Output the [x, y] coordinate of the center of the cell containing the given text.  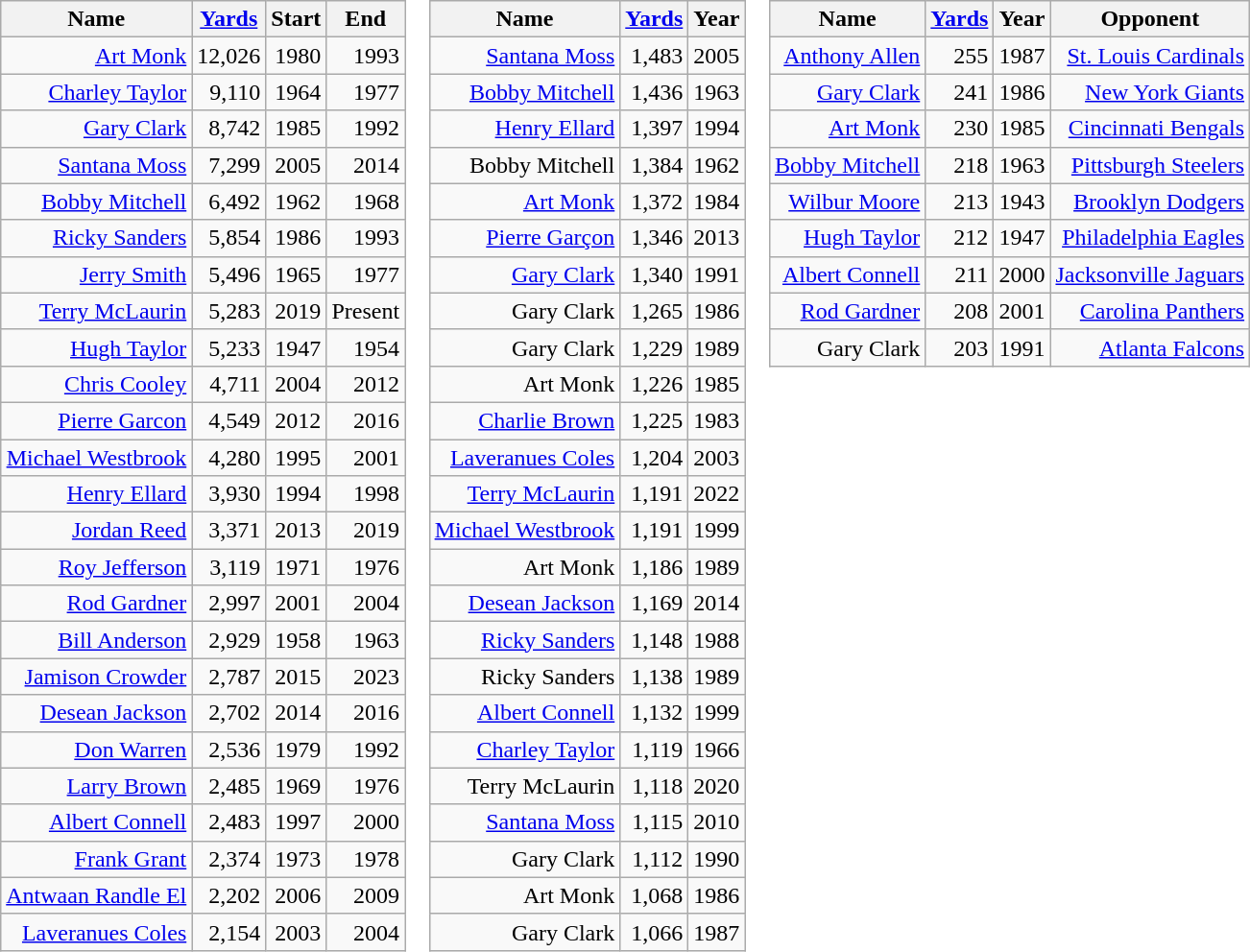
211 [960, 274]
230 [960, 129]
213 [960, 202]
1,397 [655, 129]
8,742 [228, 129]
6,492 [228, 202]
1,112 [655, 859]
Brooklyn Dodgers [1150, 202]
2022 [716, 494]
End [366, 19]
241 [960, 92]
5,496 [228, 274]
1,436 [655, 92]
1979 [296, 750]
4,549 [228, 420]
Don Warren [96, 750]
2,374 [228, 859]
4,280 [228, 458]
Larry Brown [96, 786]
1,115 [655, 822]
1968 [366, 202]
1,372 [655, 202]
2015 [296, 677]
2,929 [228, 640]
Opponent [1150, 19]
1,119 [655, 750]
Charlie Brown [524, 420]
1,384 [655, 165]
2,536 [228, 750]
Pierre Garçon [524, 238]
Start [296, 19]
Wilbur Moore [847, 202]
1990 [716, 859]
2009 [366, 895]
Anthony Allen [847, 56]
2,202 [228, 895]
2,787 [228, 677]
1,148 [655, 640]
2006 [296, 895]
2,702 [228, 713]
Chris Cooley [96, 384]
212 [960, 238]
1973 [296, 859]
New York Giants [1150, 92]
5,233 [228, 347]
2,154 [228, 932]
Philadelphia Eagles [1150, 238]
Pittsburgh Steelers [1150, 165]
1980 [296, 56]
Jamison Crowder [96, 677]
203 [960, 347]
2010 [716, 822]
208 [960, 311]
1984 [716, 202]
Jordan Reed [96, 531]
1,229 [655, 347]
3,371 [228, 531]
2020 [716, 786]
1966 [716, 750]
1954 [366, 347]
2,997 [228, 604]
Pierre Garcon [96, 420]
St. Louis Cardinals [1150, 56]
1,204 [655, 458]
Present [366, 311]
1,226 [655, 384]
1,483 [655, 56]
1,068 [655, 895]
Atlanta Falcons [1150, 347]
7,299 [228, 165]
1,225 [655, 420]
1965 [296, 274]
1,186 [655, 567]
1983 [716, 420]
3,119 [228, 567]
1998 [366, 494]
255 [960, 56]
9,110 [228, 92]
Jerry Smith [96, 274]
2023 [366, 677]
1,340 [655, 274]
1,138 [655, 677]
1943 [1022, 202]
1997 [296, 822]
Antwaan Randle El [96, 895]
1,346 [655, 238]
Jacksonville Jaguars [1150, 274]
1,265 [655, 311]
4,711 [228, 384]
1964 [296, 92]
1,169 [655, 604]
2,485 [228, 786]
1,066 [655, 932]
218 [960, 165]
3,930 [228, 494]
Roy Jefferson [96, 567]
1988 [716, 640]
1995 [296, 458]
2,483 [228, 822]
1,118 [655, 786]
5,283 [228, 311]
12,026 [228, 56]
1,132 [655, 713]
1978 [366, 859]
Frank Grant [96, 859]
Cincinnati Bengals [1150, 129]
Carolina Panthers [1150, 311]
1969 [296, 786]
5,854 [228, 238]
Bill Anderson [96, 640]
1958 [296, 640]
1971 [296, 567]
